Find where the given text appears and provide that cell's center as [x, y] coordinate. 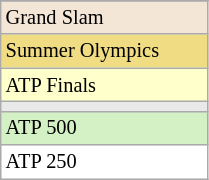
Grand Slam [104, 17]
Summer Olympics [104, 51]
ATP Finals [104, 85]
ATP 250 [104, 162]
ATP 500 [104, 128]
